Output the [X, Y] coordinate of the center of the cell containing the given text.  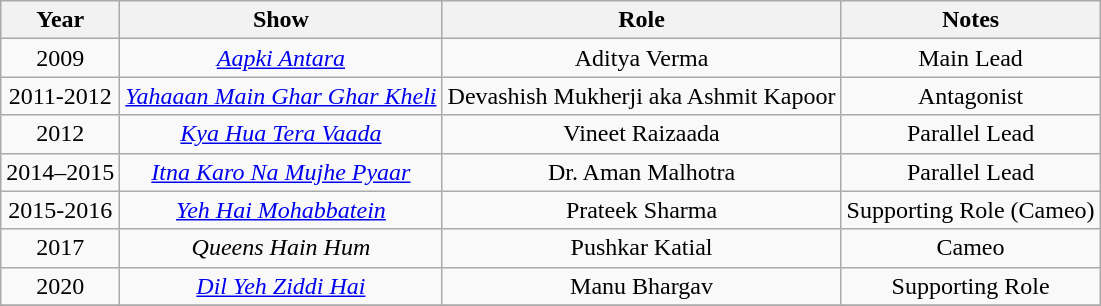
Dr. Aman Malhotra [642, 172]
Supporting Role (Cameo) [970, 210]
2015-2016 [60, 210]
Pushkar Katial [642, 248]
Yahaaan Main Ghar Ghar Kheli [281, 96]
Notes [970, 20]
2020 [60, 286]
Year [60, 20]
2011-2012 [60, 96]
Prateek Sharma [642, 210]
Kya Hua Tera Vaada [281, 134]
Yeh Hai Mohabbatein [281, 210]
Cameo [970, 248]
2009 [60, 58]
2014–2015 [60, 172]
2012 [60, 134]
Aditya Verma [642, 58]
Antagonist [970, 96]
Manu Bhargav [642, 286]
Vineet Raizaada [642, 134]
Show [281, 20]
Queens Hain Hum [281, 248]
Dil Yeh Ziddi Hai [281, 286]
Main Lead [970, 58]
Supporting Role [970, 286]
Role [642, 20]
2017 [60, 248]
Devashish Mukherji aka Ashmit Kapoor [642, 96]
Itna Karo Na Mujhe Pyaar [281, 172]
Aapki Antara [281, 58]
